Scan for the cell matching the given text and deliver its (x, y) coordinate at center. 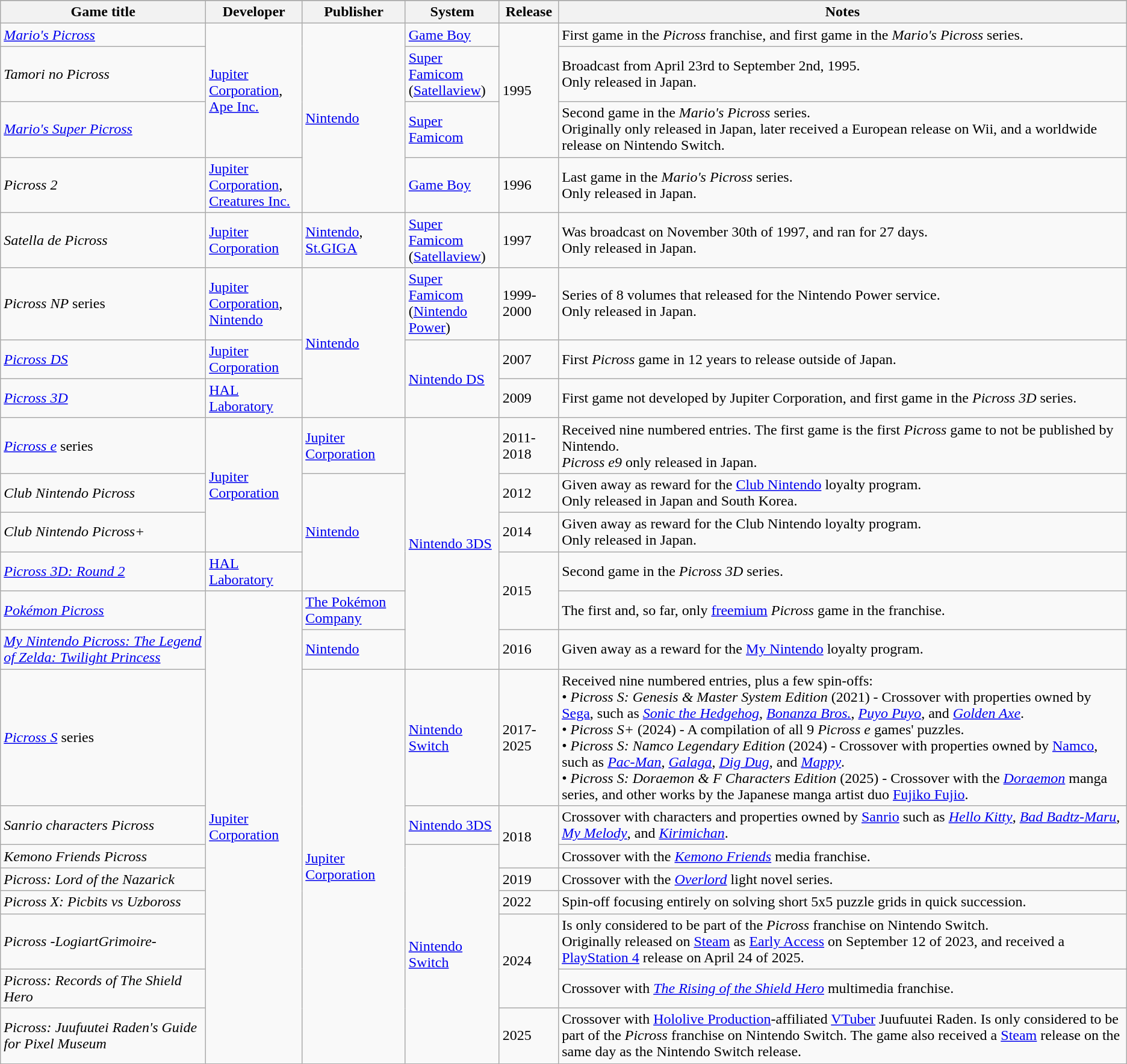
The first and, so far, only freemium Picross game in the franchise. (843, 610)
Last game in the Mario's Picross series.Only released in Japan. (843, 185)
2018 (529, 837)
2014 (529, 532)
Picross 3D: Round 2 (104, 571)
Developer (254, 12)
Given away as reward for the Club Nintendo loyalty program.Only released in Japan. (843, 532)
Crossover with the Overlord light novel series. (843, 879)
Mario's Super Picross (104, 129)
Picross NP series (104, 303)
Tamori no Picross (104, 74)
Jupiter Corporation,Ape Inc. (254, 90)
Nintendo, St.GIGA (354, 240)
Series of 8 volumes that released for the Nintendo Power service.Only released in Japan. (843, 303)
Picross: Records of The Shield Hero (104, 988)
2015 (529, 590)
Club Nintendo Picross+ (104, 532)
Picross DS (104, 359)
Super Famicom (452, 129)
Notes (843, 12)
Super Famicom(Nintendo Power) (452, 303)
My Nintendo Picross: The Legend of Zelda: Twilight Princess (104, 650)
Club Nintendo Picross (104, 492)
Pokémon Picross (104, 610)
First game not developed by Jupiter Corporation, and first game in the Picross 3D series. (843, 398)
System (452, 12)
Satella de Picross (104, 240)
Picross 2 (104, 185)
Nintendo DS (452, 379)
Game title (104, 12)
2007 (529, 359)
Picross: Lord of the Nazarick (104, 879)
Sanrio characters Picross (104, 826)
Crossover with The Rising of the Shield Hero multimedia franchise. (843, 988)
Crossover with the Kemono Friends media franchise. (843, 856)
Was broadcast on November 30th of 1997, and ran for 27 days.Only released in Japan. (843, 240)
2019 (529, 879)
Picross S series (104, 738)
2025 (529, 1036)
1997 (529, 240)
Jupiter Corporation,Nintendo (254, 303)
2011-2018 (529, 445)
2017-2025 (529, 738)
Picross -LogiartGrimoire- (104, 941)
Broadcast from April 23rd to September 2nd, 1995.Only released in Japan. (843, 74)
2009 (529, 398)
2022 (529, 902)
1995 (529, 90)
Crossover with characters and properties owned by Sanrio such as Hello Kitty, Bad Badtz-Maru, My Melody, and Kirimichan. (843, 826)
Publisher (354, 12)
1999-2000 (529, 303)
First Picross game in 12 years to release outside of Japan. (843, 359)
Given away as reward for the Club Nintendo loyalty program.Only released in Japan and South Korea. (843, 492)
First game in the Picross franchise, and first game in the Mario's Picross series. (843, 35)
Mario's Picross (104, 35)
Release (529, 12)
2012 (529, 492)
Picross X: Picbits vs Uzboross (104, 902)
The Pokémon Company (354, 610)
Spin-off focusing entirely on solving short 5x5 puzzle grids in quick succession. (843, 902)
Second game in the Picross 3D series. (843, 571)
2016 (529, 650)
Received nine numbered entries. The first game is the first Picross game to not be published by Nintendo.Picross e9 only released in Japan. (843, 445)
Jupiter Corporation,Creatures Inc. (254, 185)
Kemono Friends Picross (104, 856)
2024 (529, 960)
Given away as a reward for the My Nintendo loyalty program. (843, 650)
1996 (529, 185)
Picross e series (104, 445)
Picross 3D (104, 398)
Picross: Juufuutei Raden's Guide for Pixel Museum (104, 1036)
